From the cell containing the given text, extract its center point as [X, Y] coordinate. 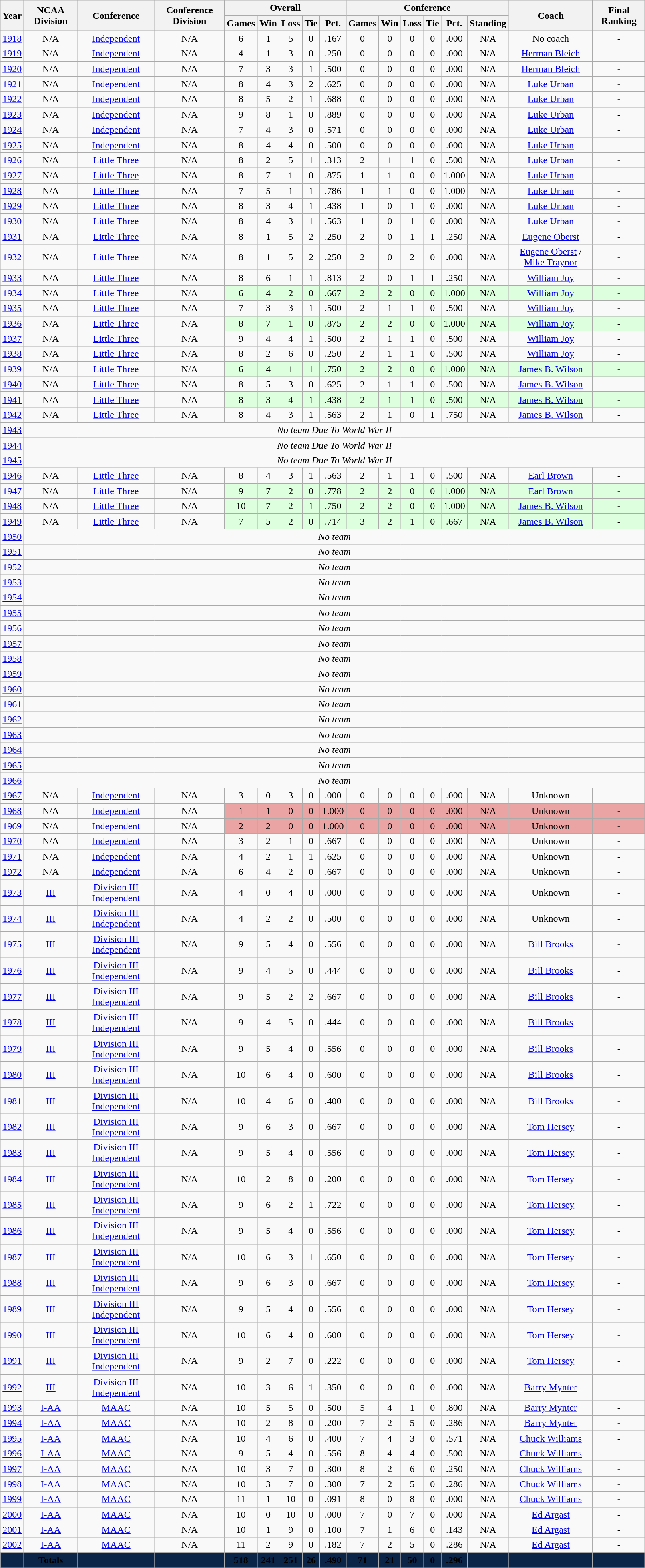
1951 [12, 552]
1976 [12, 970]
No coach [551, 38]
1989 [12, 1309]
1920 [12, 69]
1952 [12, 567]
.800 [454, 1408]
1966 [12, 780]
1998 [12, 1484]
Overall [285, 8]
1982 [12, 1127]
2001 [12, 1530]
.650 [333, 1257]
1943 [12, 430]
1918 [12, 38]
.091 [333, 1499]
26 [311, 1560]
1990 [12, 1335]
1925 [12, 145]
.182 [333, 1545]
.167 [333, 38]
1935 [12, 308]
1946 [12, 476]
1956 [12, 628]
1944 [12, 445]
1926 [12, 160]
1941 [12, 399]
1981 [12, 1101]
.313 [333, 160]
.889 [333, 114]
1937 [12, 339]
1970 [12, 841]
1934 [12, 293]
1928 [12, 191]
Totals [51, 1560]
1938 [12, 354]
1960 [12, 689]
1963 [12, 735]
1993 [12, 1408]
1958 [12, 658]
1969 [12, 826]
1953 [12, 582]
.722 [333, 1205]
1923 [12, 114]
1939 [12, 369]
1996 [12, 1454]
1992 [12, 1387]
Year [12, 16]
1984 [12, 1179]
2002 [12, 1545]
Eugene Oberst [551, 237]
1957 [12, 643]
1983 [12, 1153]
1959 [12, 674]
50 [412, 1560]
.778 [333, 491]
.350 [333, 1387]
1977 [12, 997]
1991 [12, 1361]
1986 [12, 1231]
1988 [12, 1283]
NCAA Division [51, 16]
1997 [12, 1469]
.786 [333, 191]
1980 [12, 1075]
Standing [488, 23]
1929 [12, 206]
2000 [12, 1514]
1919 [12, 54]
1924 [12, 130]
1947 [12, 491]
1994 [12, 1423]
Final Ranking [619, 16]
1942 [12, 415]
1971 [12, 856]
21 [390, 1560]
.222 [333, 1361]
1968 [12, 811]
1922 [12, 99]
1940 [12, 384]
.143 [454, 1530]
1955 [12, 613]
1932 [12, 257]
Coach [551, 16]
1933 [12, 278]
1973 [12, 892]
1950 [12, 537]
1967 [12, 796]
Eugene Oberst / Mike Traynor [551, 257]
.813 [333, 278]
.714 [333, 521]
1954 [12, 598]
.490 [333, 1560]
1927 [12, 175]
1987 [12, 1257]
1931 [12, 237]
1945 [12, 461]
.296 [454, 1560]
.688 [333, 99]
241 [268, 1560]
1999 [12, 1499]
71 [362, 1560]
251 [291, 1560]
1972 [12, 872]
1978 [12, 1023]
1921 [12, 84]
.100 [333, 1530]
1995 [12, 1438]
1949 [12, 521]
1985 [12, 1205]
1975 [12, 944]
1965 [12, 765]
1948 [12, 506]
1974 [12, 918]
1961 [12, 704]
1936 [12, 323]
1930 [12, 221]
1962 [12, 720]
Conference Division [190, 16]
518 [241, 1560]
1964 [12, 750]
1979 [12, 1049]
